Determine the [X, Y] coordinate at the center of the cell enclosing the given text.  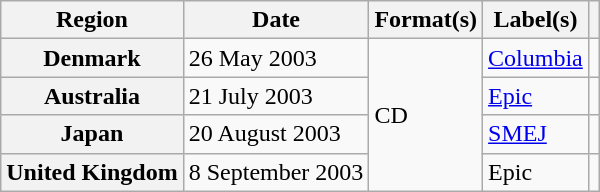
Label(s) [536, 20]
20 August 2003 [276, 134]
Columbia [536, 58]
8 September 2003 [276, 172]
Australia [92, 96]
21 July 2003 [276, 96]
SMEJ [536, 134]
Japan [92, 134]
United Kingdom [92, 172]
Region [92, 20]
Denmark [92, 58]
26 May 2003 [276, 58]
CD [426, 115]
Date [276, 20]
Format(s) [426, 20]
